Find where the given text appears and provide that cell's center as (x, y) coordinate. 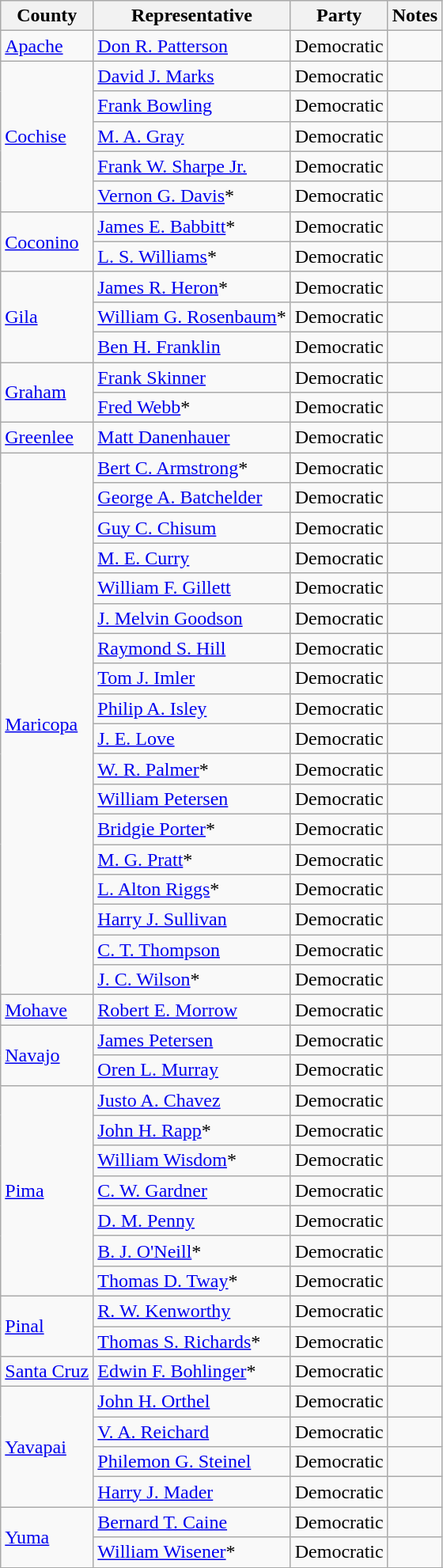
L. Alton Riggs* (191, 890)
Yuma (47, 1537)
B. J. O'Neill* (191, 1251)
Justo A. Chavez (191, 1100)
V. A. Reichard (191, 1432)
Frank Skinner (191, 378)
Don R. Patterson (191, 46)
Coconino (47, 241)
County (47, 16)
John H. Orthel (191, 1402)
James R. Heron* (191, 287)
Pinal (47, 1326)
Frank W. Sharpe Jr. (191, 166)
Yavapai (47, 1447)
Party (339, 16)
M. G. Pratt* (191, 859)
Thomas D. Tway* (191, 1281)
Robert E. Morrow (191, 1010)
W. R. Palmer* (191, 769)
Philemon G. Steinel (191, 1462)
R. W. Kenworthy (191, 1311)
Graham (47, 393)
George A. Batchelder (191, 498)
Bert C. Armstrong* (191, 468)
James Petersen (191, 1040)
Apache (47, 46)
Greenlee (47, 438)
Guy C. Chisum (191, 528)
Harry J. Mader (191, 1492)
Cochise (47, 136)
J. C. Wilson* (191, 980)
Edwin F. Bohlinger* (191, 1372)
Thomas S. Richards* (191, 1342)
William G. Rosenbaum* (191, 317)
Santa Cruz (47, 1372)
John H. Rapp* (191, 1130)
Ben H. Franklin (191, 347)
William Wisdom* (191, 1160)
William Petersen (191, 799)
D. M. Penny (191, 1221)
Tom J. Imler (191, 678)
James E. Babbitt* (191, 226)
William Wisener* (191, 1552)
Mohave (47, 1010)
David J. Marks (191, 76)
M. E. Curry (191, 558)
Pima (47, 1190)
Representative (191, 16)
Notes (415, 16)
L. S. Williams* (191, 256)
Raymond S. Hill (191, 648)
C. W. Gardner (191, 1190)
M. A. Gray (191, 136)
Vernon G. Davis* (191, 196)
Harry J. Sullivan (191, 920)
Bernard T. Caine (191, 1522)
C. T. Thompson (191, 950)
Oren L. Murray (191, 1070)
Fred Webb* (191, 408)
William F. Gillett (191, 588)
Navajo (47, 1055)
Philip A. Isley (191, 708)
Frank Bowling (191, 106)
J. Melvin Goodson (191, 618)
Gila (47, 317)
Bridgie Porter* (191, 829)
J. E. Love (191, 738)
Maricopa (47, 723)
Matt Danenhauer (191, 438)
